For the text-containing cell, return its midpoint in [X, Y] coordinate format. 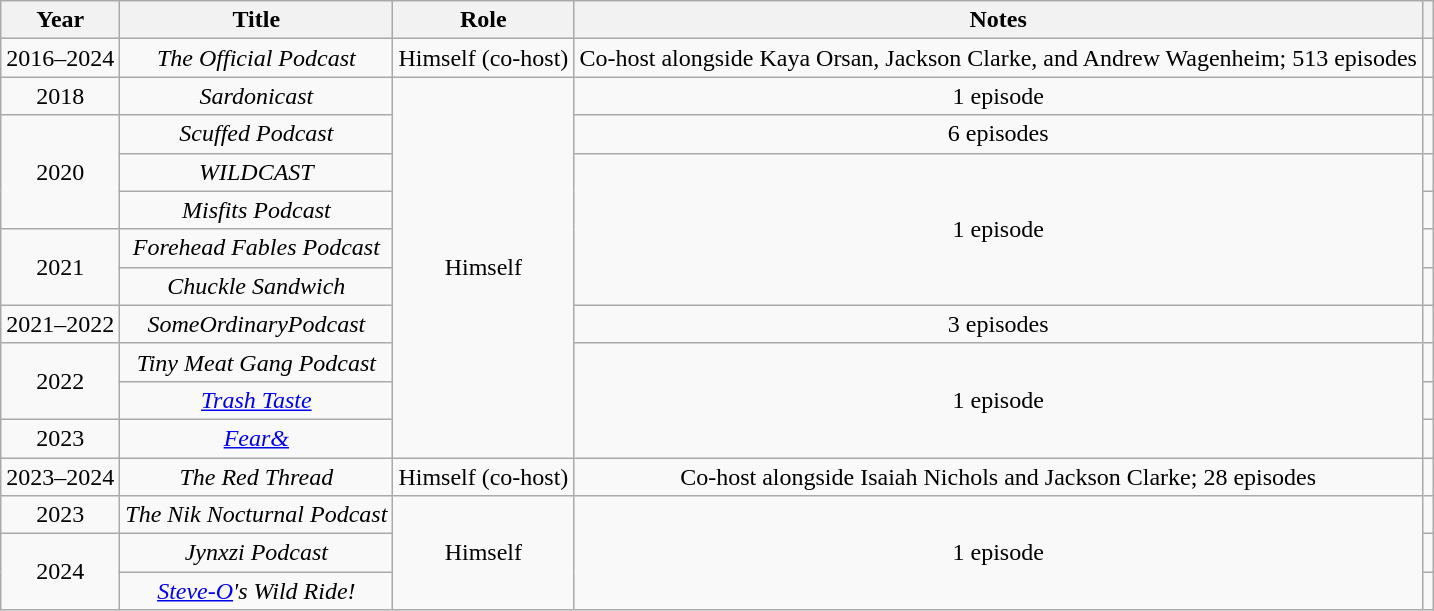
Fear& [256, 438]
Sardonicast [256, 96]
The Official Podcast [256, 58]
Steve-O's Wild Ride! [256, 591]
WILDCAST [256, 172]
Year [60, 20]
2020 [60, 172]
Scuffed Podcast [256, 134]
Chuckle Sandwich [256, 286]
Jynxzi Podcast [256, 553]
2022 [60, 381]
2018 [60, 96]
2024 [60, 572]
Co-host alongside Kaya Orsan, Jackson Clarke, and Andrew Wagenheim; 513 episodes [998, 58]
Role [484, 20]
Title [256, 20]
2021 [60, 267]
Forehead Fables Podcast [256, 248]
2016–2024 [60, 58]
3 episodes [998, 324]
Tiny Meat Gang Podcast [256, 362]
SomeOrdinaryPodcast [256, 324]
The Nik Nocturnal Podcast [256, 515]
Misfits Podcast [256, 210]
The Red Thread [256, 477]
Co-host alongside Isaiah Nichols and Jackson Clarke; 28 episodes [998, 477]
2023–2024 [60, 477]
6 episodes [998, 134]
2021–2022 [60, 324]
Notes [998, 20]
Trash Taste [256, 400]
